Identify which cell holds the provided text, then report its (X, Y) central coordinate. 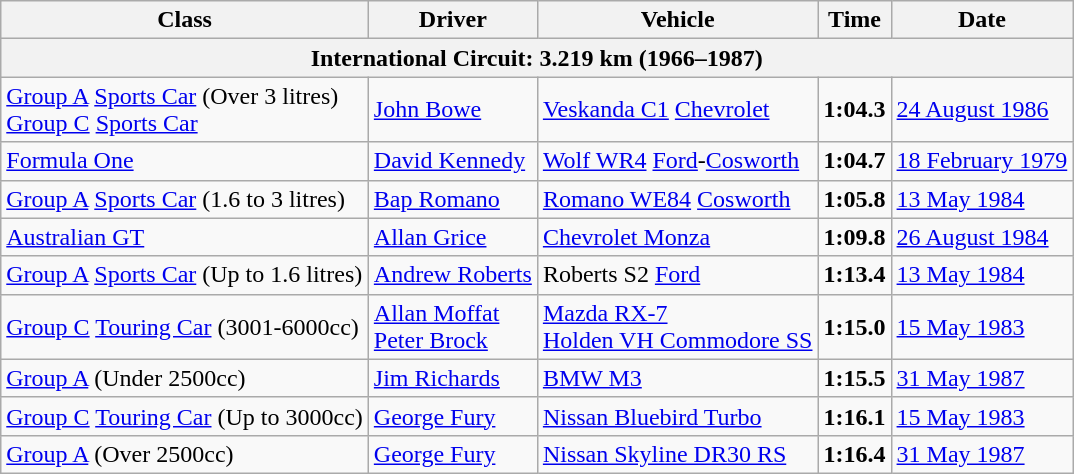
Wolf WR4 Ford-Cosworth (678, 161)
Group A (Over 2500cc) (185, 454)
Bap Romano (452, 199)
Nissan Bluebird Turbo (678, 416)
Veskanda C1 Chevrolet (678, 110)
1:15.5 (854, 378)
26 August 1984 (982, 237)
Formula One (185, 161)
BMW M3 (678, 378)
Driver (452, 20)
Allan Grice (452, 237)
Group A Sports Car (Over 3 litres) Group C Sports Car (185, 110)
Mazda RX-7Holden VH Commodore SS (678, 326)
Group A Sports Car (1.6 to 3 litres) (185, 199)
Group C Touring Car (3001-6000cc) (185, 326)
Allan Moffat Peter Brock (452, 326)
Vehicle (678, 20)
Date (982, 20)
Class (185, 20)
Romano WE84 Cosworth (678, 199)
1:09.8 (854, 237)
1:16.4 (854, 454)
1:13.4 (854, 275)
1:04.7 (854, 161)
John Bowe (452, 110)
Andrew Roberts (452, 275)
24 August 1986 (982, 110)
1:16.1 (854, 416)
1:04.3 (854, 110)
David Kennedy (452, 161)
Group A Sports Car (Up to 1.6 litres) (185, 275)
Group C Touring Car (Up to 3000cc) (185, 416)
1:15.0 (854, 326)
Roberts S2 Ford (678, 275)
International Circuit: 3.219 km (1966–1987) (537, 58)
Time (854, 20)
Jim Richards (452, 378)
Group A (Under 2500cc) (185, 378)
Australian GT (185, 237)
Nissan Skyline DR30 RS (678, 454)
18 February 1979 (982, 161)
Chevrolet Monza (678, 237)
1:05.8 (854, 199)
